Extract the [X, Y] coordinate from the center of the cell holding the provided text.  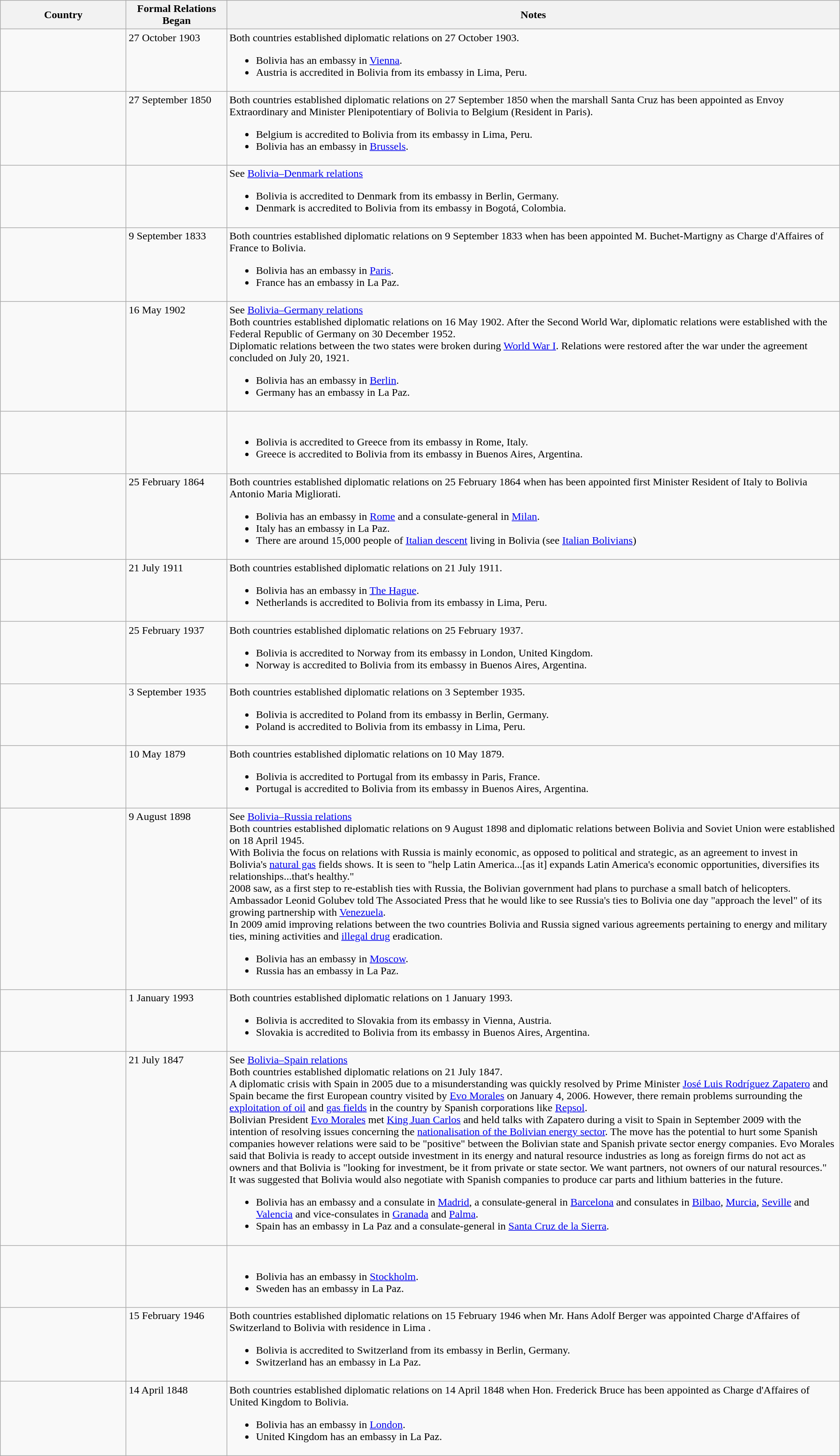
27 October 1903 [176, 60]
21 July 1847 [176, 1149]
27 September 1850 [176, 129]
Notes [533, 15]
15 February 1946 [176, 1345]
14 April 1848 [176, 1418]
10 May 1879 [176, 777]
1 January 1993 [176, 1021]
Formal Relations Began [176, 15]
9 September 1833 [176, 264]
3 September 1935 [176, 714]
21 July 1911 [176, 590]
Bolivia has an embassy in Stockholm.Sweden has an embassy in La Paz. [533, 1276]
16 May 1902 [176, 356]
9 August 1898 [176, 898]
Country [63, 15]
25 February 1937 [176, 652]
25 February 1864 [176, 516]
Bolivia is accredited to Greece from its embassy in Rome, Italy.Greece is accredited to Bolivia from its embassy in Buenos Aires, Argentina. [533, 442]
